From the cell containing the given text, extract its center point as (x, y) coordinate. 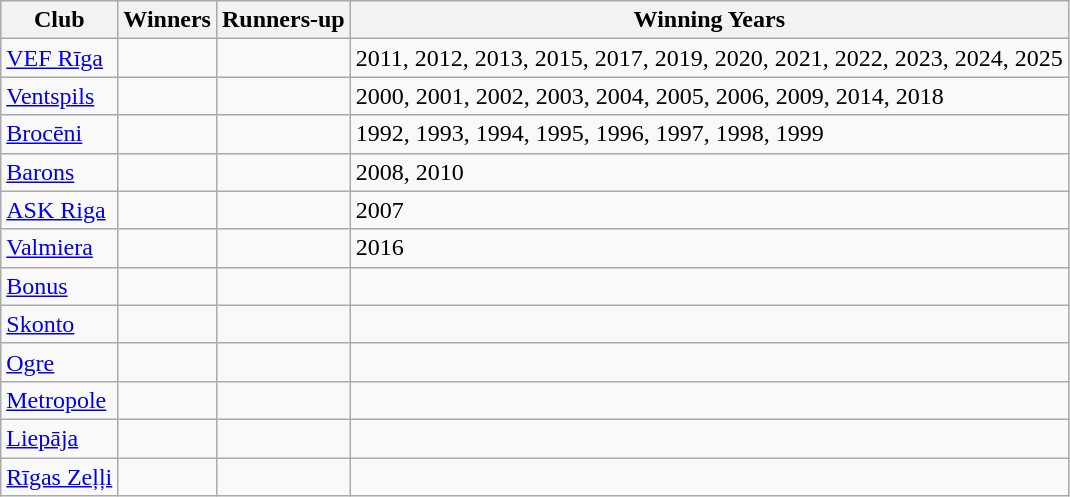
Rīgas Zeļļi (60, 477)
Club (60, 20)
Skonto (60, 324)
2007 (709, 210)
Liepāja (60, 438)
Barons (60, 172)
Metropole (60, 400)
2011, 2012, 2013, 2015, 2017, 2019, 2020, 2021, 2022, 2023, 2024, 2025 (709, 58)
1992, 1993, 1994, 1995, 1996, 1997, 1998, 1999 (709, 134)
Ogre (60, 362)
Valmiera (60, 248)
Ventspils (60, 96)
2000, 2001, 2002, 2003, 2004, 2005, 2006, 2009, 2014, 2018 (709, 96)
ASK Riga (60, 210)
Runners-up (283, 20)
Bonus (60, 286)
Brocēni (60, 134)
Winners (168, 20)
Winning Years (709, 20)
2008, 2010 (709, 172)
2016 (709, 248)
VEF Rīga (60, 58)
